Return the (x, y) coordinate for the center point of the cell that contains the specified text.  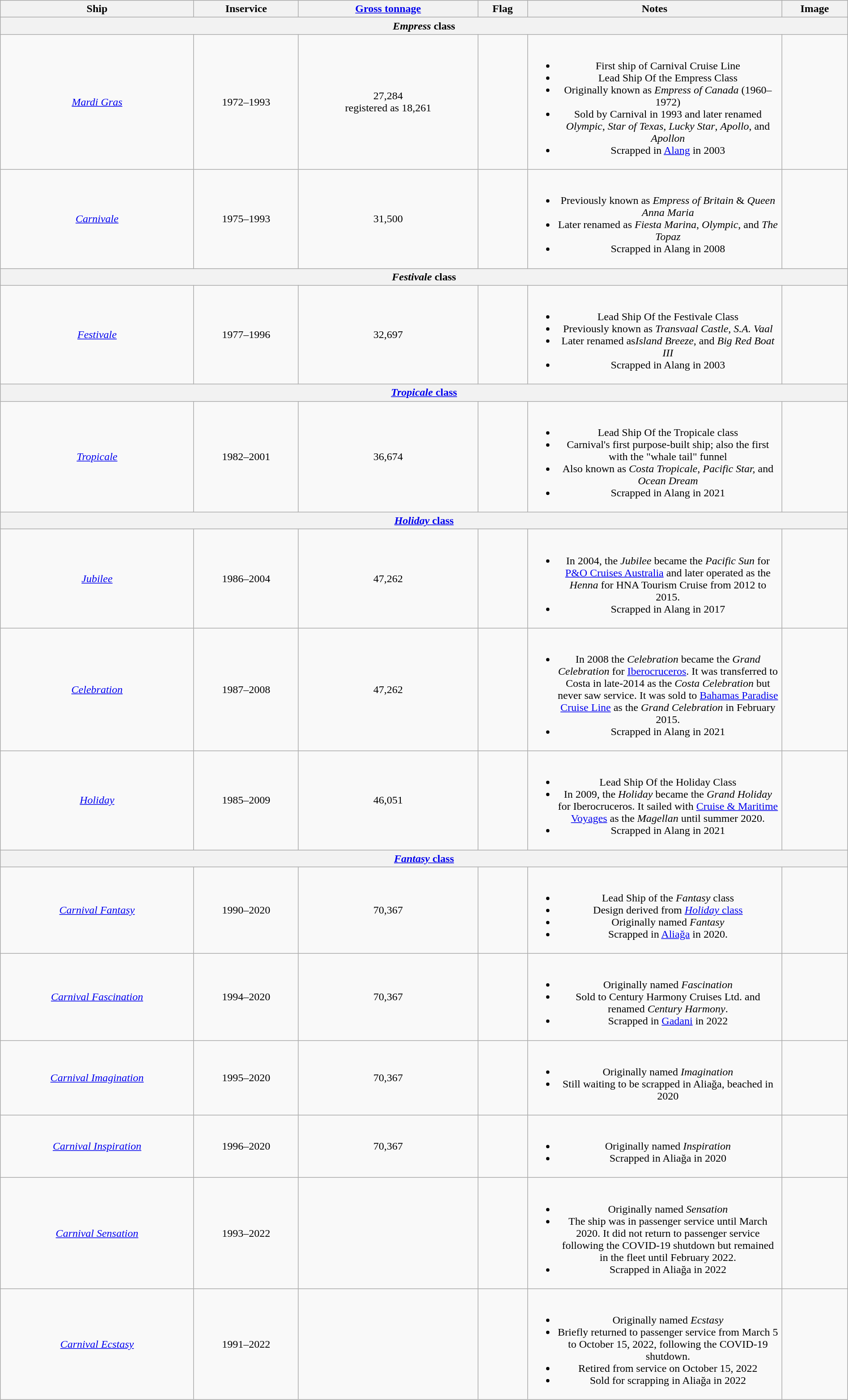
Gross tonnage (388, 9)
1990–2020 (246, 910)
Originally named ImaginationStill waiting to be scrapped in Aliağa, beached in 2020 (654, 1078)
Lead Ship of the Fantasy classDesign derived from Holiday classOriginally named FantasyScrapped in Aliağa in 2020. (654, 910)
Carnival Imagination (97, 1078)
Originally named InspirationScrapped in Aliağa in 2020 (654, 1146)
Carnival Ecstasy (97, 1344)
Mardi Gras (97, 102)
Festivale (97, 334)
Carnival Fascination (97, 997)
Holiday (97, 800)
Previously known as Empress of Britain & Queen Anna MariaLater renamed as Fiesta Marina, Olympic, and The TopazScrapped in Alang in 2008 (654, 219)
1975–1993 (246, 219)
1987–2008 (246, 689)
1972–1993 (246, 102)
Jubilee (97, 579)
27,284 registered as 18,261 (388, 102)
Carnival Inspiration (97, 1146)
Empress class (424, 26)
Celebration (97, 689)
36,674 (388, 457)
1977–1996 (246, 334)
Image (815, 9)
Holiday class (424, 520)
1985–2009 (246, 800)
Inservice (246, 9)
1991–2022 (246, 1344)
1995–2020 (246, 1078)
Fantasy class (424, 858)
Tropicale (97, 457)
1993–2022 (246, 1233)
Carnivale (97, 219)
Carnival Sensation (97, 1233)
Notes (654, 9)
1996–2020 (246, 1146)
Carnival Fantasy (97, 910)
1986–2004 (246, 579)
46,051 (388, 800)
31,500 (388, 219)
1982–2001 (246, 457)
Ship (97, 9)
32,697 (388, 334)
Originally named FascinationSold to Century Harmony Cruises Ltd. and renamed Century Harmony.Scrapped in Gadani in 2022 (654, 997)
Flag (503, 9)
Tropicale class (424, 393)
Festivale class (424, 277)
1994–2020 (246, 997)
